Extract the (x, y) coordinate from the center of the cell holding the provided text.  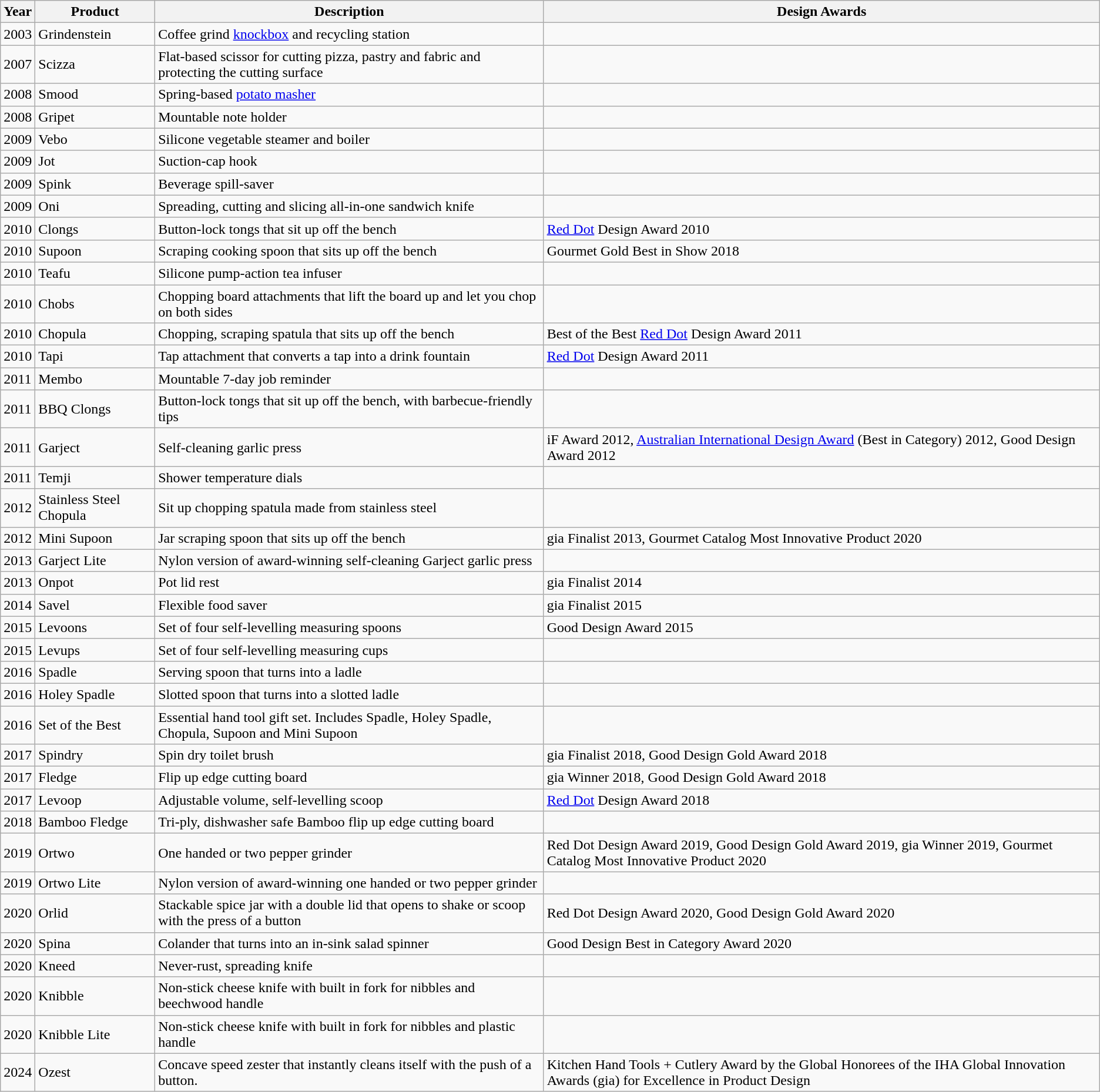
Oni (95, 206)
Suction-cap hook (350, 162)
Onpot (95, 583)
Red Dot Design Award 2011 (821, 357)
Description (350, 12)
Red Dot Design Award 2010 (821, 229)
Scraping cooking spoon that sits up off the bench (350, 251)
Tri-ply, dishwasher safe Bamboo flip up edge cutting board (350, 822)
Chopping board attachments that lift the board up and let you chop on both sides (350, 303)
Gripet (95, 117)
Jot (95, 162)
Spindry (95, 755)
Set of the Best (95, 725)
Smood (95, 95)
Levoop (95, 800)
Ozest (95, 1073)
Teafu (95, 273)
Grindenstein (95, 34)
One handed or two pepper grinder (350, 853)
Nylon version of award-winning one handed or two pepper grinder (350, 883)
Orlid (95, 913)
Coffee grind knockbox and recycling station (350, 34)
2014 (18, 605)
Mountable 7-day job reminder (350, 379)
Red Dot Design Award 2019, Good Design Gold Award 2019, gia Winner 2019, Gourmet Catalog Most Innovative Product 2020 (821, 853)
Never-rust, spreading knife (350, 966)
Year (18, 12)
Knibble (95, 996)
Levoons (95, 627)
Sit up chopping spatula made from stainless steel (350, 508)
Levups (95, 650)
Stackable spice jar with a double lid that opens to shake or scoop with the press of a button (350, 913)
Shower temperature dials (350, 478)
Spina (95, 943)
Good Design Award 2015 (821, 627)
Button-lock tongs that sit up off the bench (350, 229)
Clongs (95, 229)
Flip up edge cutting board (350, 778)
Spring-based potato masher (350, 95)
2018 (18, 822)
Knibble Lite (95, 1034)
Supoon (95, 251)
Silicone pump-action tea infuser (350, 273)
Product (95, 12)
Self-cleaning garlic press (350, 448)
Mountable note holder (350, 117)
Non-stick cheese knife with built in fork for nibbles and plastic handle (350, 1034)
Colander that turns into an in-sink salad spinner (350, 943)
Tap attachment that converts a tap into a drink fountain (350, 357)
Concave speed zester that instantly cleans itself with the push of a button. (350, 1073)
Set of four self-levelling measuring cups (350, 650)
Kitchen Hand Tools + Cutlery Award by the Global Honorees of the IHA Global Innovation Awards (gia) for Excellence in Product Design (821, 1073)
gia Finalist 2018, Good Design Gold Award 2018 (821, 755)
Holey Spadle (95, 694)
Garject (95, 448)
iF Award 2012, Australian International Design Award (Best in Category) 2012, Good Design Award 2012 (821, 448)
Flexible food saver (350, 605)
gia Finalist 2015 (821, 605)
Kneed (95, 966)
Spreading, cutting and slicing all-in-one sandwich knife (350, 206)
Red Dot Design Award 2020, Good Design Gold Award 2020 (821, 913)
2024 (18, 1073)
Spink (95, 184)
Tapi (95, 357)
Nylon version of award-winning self-cleaning Garject garlic press (350, 560)
Savel (95, 605)
Bamboo Fledge (95, 822)
Silicone vegetable steamer and boiler (350, 139)
Button-lock tongs that sit up off the bench, with barbecue-friendly tips (350, 409)
2007 (18, 65)
Garject Lite (95, 560)
BBQ Clongs (95, 409)
gia Finalist 2014 (821, 583)
Spin dry toilet brush (350, 755)
Spadle (95, 672)
2003 (18, 34)
Pot lid rest (350, 583)
Adjustable volume, self-levelling scoop (350, 800)
Membo (95, 379)
Beverage spill-saver (350, 184)
Stainless Steel Chopula (95, 508)
Slotted spoon that turns into a slotted ladle (350, 694)
Serving spoon that turns into a ladle (350, 672)
Mini Supoon (95, 538)
Red Dot Design Award 2018 (821, 800)
Ortwo Lite (95, 883)
Non-stick cheese knife with built in fork for nibbles and beechwood handle (350, 996)
Ortwo (95, 853)
Jar scraping spoon that sits up off the bench (350, 538)
Scizza (95, 65)
Vebo (95, 139)
Design Awards (821, 12)
gia Finalist 2013, Gourmet Catalog Most Innovative Product 2020 (821, 538)
Flat-based scissor for cutting pizza, pastry and fabric and protecting the cutting surface (350, 65)
Set of four self-levelling measuring spoons (350, 627)
Chobs (95, 303)
gia Winner 2018, Good Design Gold Award 2018 (821, 778)
Chopula (95, 334)
Temji (95, 478)
Gourmet Gold Best in Show 2018 (821, 251)
Good Design Best in Category Award 2020 (821, 943)
Fledge (95, 778)
Essential hand tool gift set. Includes Spadle, Holey Spadle, Chopula, Supoon and Mini Supoon (350, 725)
Chopping, scraping spatula that sits up off the bench (350, 334)
Best of the Best Red Dot Design Award 2011 (821, 334)
